Find where the given text appears and provide that cell's center as [X, Y] coordinate. 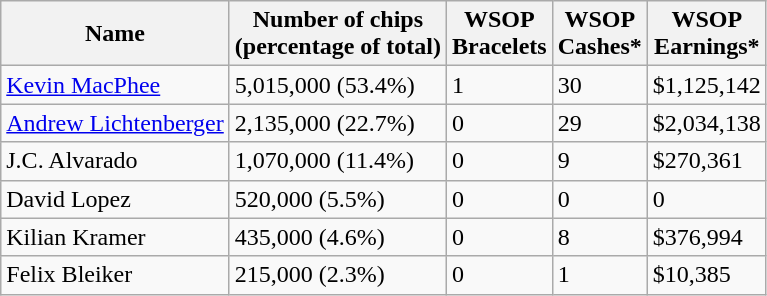
Name [116, 34]
$10,385 [706, 275]
215,000 (2.3%) [338, 275]
9 [600, 161]
David Lopez [116, 199]
1,070,000 (11.4%) [338, 161]
$270,361 [706, 161]
WSOPBracelets [500, 34]
Kevin MacPhee [116, 85]
435,000 (4.6%) [338, 237]
8 [600, 237]
$1,125,142 [706, 85]
520,000 (5.5%) [338, 199]
Number of chips(percentage of total) [338, 34]
WSOPEarnings* [706, 34]
Kilian Kramer [116, 237]
$376,994 [706, 237]
2,135,000 (22.7%) [338, 123]
J.C. Alvarado [116, 161]
30 [600, 85]
Andrew Lichtenberger [116, 123]
Felix Bleiker [116, 275]
$2,034,138 [706, 123]
WSOPCashes* [600, 34]
29 [600, 123]
5,015,000 (53.4%) [338, 85]
